Return the [x, y] coordinate for the center point of the cell that contains the specified text.  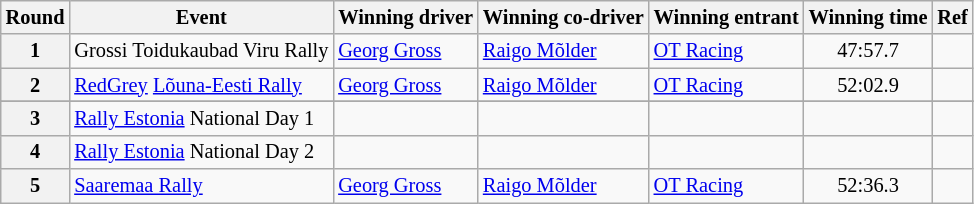
1 [36, 51]
47:57.7 [868, 51]
52:36.3 [868, 186]
Saaremaa Rally [201, 186]
2 [36, 85]
Winning time [868, 17]
4 [36, 152]
52:02.9 [868, 85]
Rally Estonia National Day 2 [201, 152]
Round [36, 17]
Grossi Toidukaubad Viru Rally [201, 51]
Rally Estonia National Day 1 [201, 118]
Winning entrant [726, 17]
5 [36, 186]
Ref [952, 17]
3 [36, 118]
Event [201, 17]
Winning co-driver [564, 17]
RedGrey Lõuna-Eesti Rally [201, 85]
Winning driver [406, 17]
